Identify which cell holds the provided text, then report its [x, y] central coordinate. 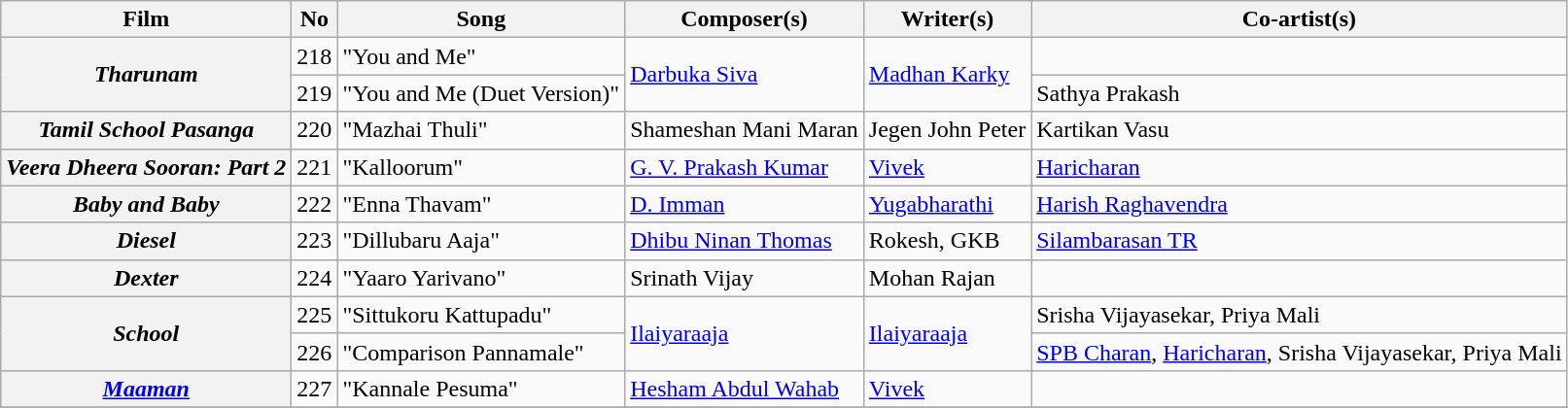
D. Imman [745, 204]
Harish Raghavendra [1299, 204]
Kartikan Vasu [1299, 130]
Co-artist(s) [1299, 19]
Srisha Vijayasekar, Priya Mali [1299, 315]
Silambarasan TR [1299, 241]
Srinath Vijay [745, 278]
School [146, 333]
Sathya Prakash [1299, 93]
222 [315, 204]
Song [481, 19]
Dexter [146, 278]
Baby and Baby [146, 204]
Madhan Karky [947, 75]
Shameshan Mani Maran [745, 130]
"Kalloorum" [481, 167]
Tamil School Pasanga [146, 130]
Diesel [146, 241]
Yugabharathi [947, 204]
Tharunam [146, 75]
Darbuka Siva [745, 75]
Veera Dheera Sooran: Part 2 [146, 167]
"You and Me (Duet Version)" [481, 93]
"Sittukoru Kattupadu" [481, 315]
Maaman [146, 389]
220 [315, 130]
224 [315, 278]
SPB Charan, Haricharan, Srisha Vijayasekar, Priya Mali [1299, 352]
227 [315, 389]
Composer(s) [745, 19]
"Mazhai Thuli" [481, 130]
Jegen John Peter [947, 130]
Film [146, 19]
Hesham Abdul Wahab [745, 389]
221 [315, 167]
Rokesh, GKB [947, 241]
No [315, 19]
219 [315, 93]
"Dillubaru Aaja" [481, 241]
"Enna Thavam" [481, 204]
218 [315, 56]
225 [315, 315]
Writer(s) [947, 19]
226 [315, 352]
Mohan Rajan [947, 278]
"Yaaro Yarivano" [481, 278]
G. V. Prakash Kumar [745, 167]
223 [315, 241]
Haricharan [1299, 167]
Dhibu Ninan Thomas [745, 241]
"You and Me" [481, 56]
"Kannale Pesuma" [481, 389]
"Comparison Pannamale" [481, 352]
